Detect which cell encompasses the target text, then output its (X, Y) center coordinate. 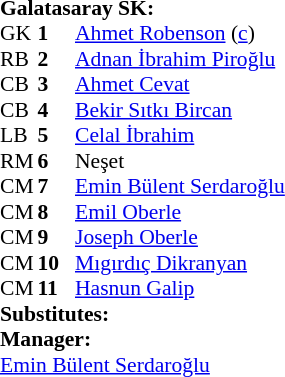
GK (19, 33)
RB (19, 59)
4 (57, 110)
LB (19, 135)
6 (57, 161)
Substitutes: (142, 314)
11 (57, 289)
Emil Oberle (180, 212)
8 (57, 212)
RM (19, 161)
Hasnun Galip (180, 289)
Ahmet Cevat (180, 85)
5 (57, 135)
Bekir Sıtkı Bircan (180, 110)
Mıgırdıç Dikranyan (180, 263)
Ahmet Robenson (c) (180, 33)
3 (57, 85)
Celal İbrahim (180, 135)
9 (57, 237)
Manager: (142, 339)
10 (57, 263)
1 (57, 33)
Neşet (180, 161)
Adnan İbrahim Piroğlu (180, 59)
Emin Bülent Serdaroğlu (180, 187)
7 (57, 187)
2 (57, 59)
Joseph Oberle (180, 237)
